Return [x, y] of the center of cell containing provided text 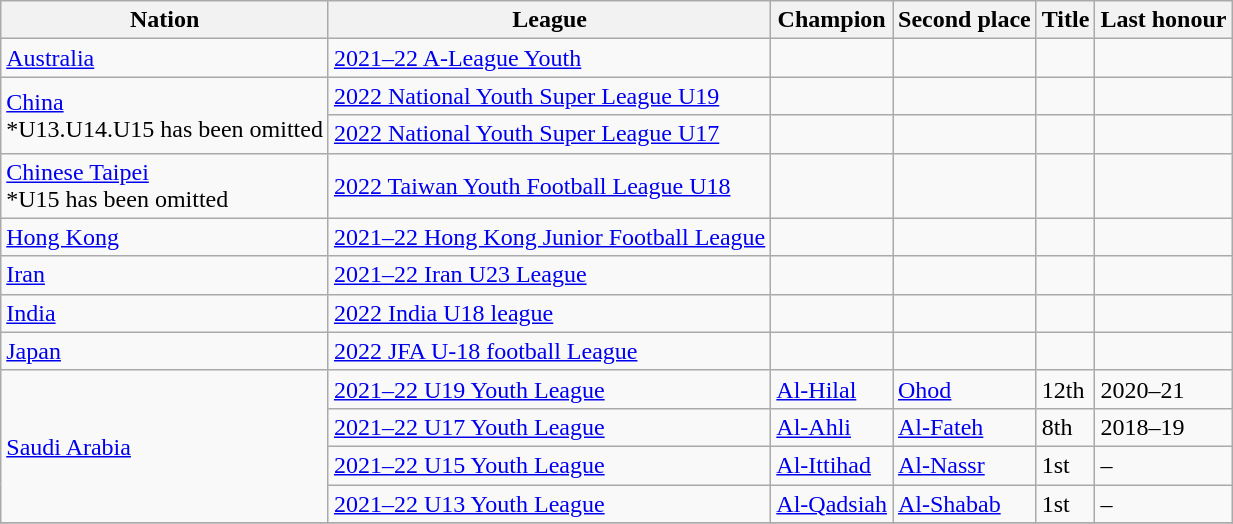
2022 Taiwan Youth Football League U18 [549, 186]
2021–22 U15 Youth League [549, 465]
Iran [165, 275]
Al-Nassr [964, 465]
2020–21 [1164, 389]
Al-Qadsiah [832, 503]
China *U13.U14.U15 has been omitted [165, 115]
2022 National Youth Super League U17 [549, 134]
Al-Fateh [964, 427]
Chinese Taipei *U15 has been omitted [165, 186]
2021–22 U17 Youth League [549, 427]
Champion [832, 20]
Al-Hilal [832, 389]
Title [1066, 20]
Al-Ittihad [832, 465]
Last honour [1164, 20]
2022 JFA U-18 football League [549, 351]
Al-Ahli [832, 427]
2022 National Youth Super League U19 [549, 96]
2021–22 Hong Kong Junior Football League [549, 237]
League [549, 20]
2021–22 U19 Youth League [549, 389]
Saudi Arabia [165, 446]
India [165, 313]
Second place [964, 20]
Australia [165, 58]
2022 India U18 league [549, 313]
2021–22 Iran U23 League [549, 275]
2021–22 A-League Youth [549, 58]
2018–19 [1164, 427]
Nation [165, 20]
2021–22 U13 Youth League [549, 503]
Ohod [964, 389]
Japan [165, 351]
8th [1066, 427]
Al-Shabab [964, 503]
12th [1066, 389]
Hong Kong [165, 237]
